Capture the cell that displays the provided text and extract its [X, Y] central coordinate. 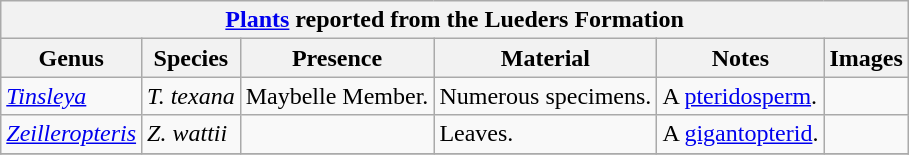
Species [192, 58]
T. texana [192, 96]
Z. wattii [192, 134]
Plants reported from the Lueders Formation [455, 20]
A gigantopterid. [740, 134]
Genus [72, 58]
Zeilleropteris [72, 134]
Notes [740, 58]
A pteridosperm. [740, 96]
Numerous specimens. [546, 96]
Images [866, 58]
Presence [337, 58]
Maybelle Member. [337, 96]
Material [546, 58]
Tinsleya [72, 96]
Leaves. [546, 134]
